Pinpoint the cell where the given text exists, returning its (X, Y) midpoint coordinate. 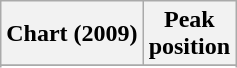
Peakposition (189, 34)
Chart (2009) (72, 34)
